Output the [X, Y] coordinate of the center of the cell containing the given text.  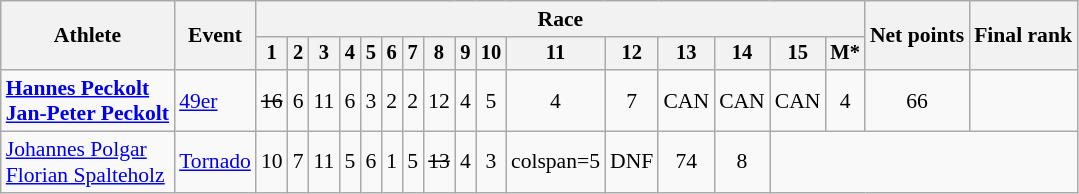
Athlete [88, 36]
Tornado [215, 162]
Hannes Peckolt Jan-Peter Peckolt [88, 100]
9 [466, 54]
Event [215, 36]
M* [844, 54]
16 [272, 100]
Final rank [1023, 36]
Johannes PolgarFlorian Spalteholz [88, 162]
49er [215, 100]
15 [798, 54]
74 [686, 162]
DNF [632, 162]
Net points [917, 36]
colspan=5 [556, 162]
66 [917, 100]
Race [560, 19]
14 [742, 54]
